Find where the given text appears and provide that cell's center as [X, Y] coordinate. 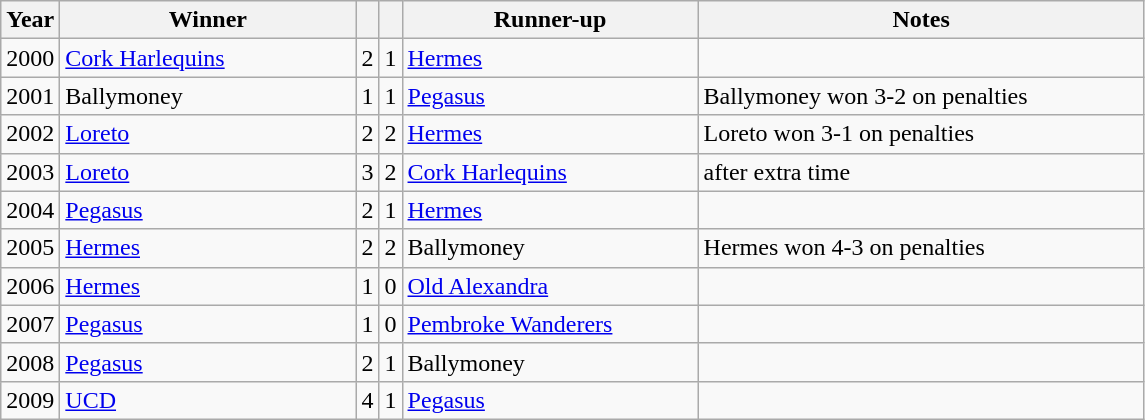
after extra time [921, 172]
2006 [30, 286]
UCD [208, 400]
Runner-up [550, 20]
2008 [30, 362]
Old Alexandra [550, 286]
Winner [208, 20]
Year [30, 20]
Ballymoney won 3-2 on penalties [921, 96]
Pembroke Wanderers [550, 324]
2004 [30, 210]
2003 [30, 172]
2001 [30, 96]
2009 [30, 400]
3 [368, 172]
Notes [921, 20]
2007 [30, 324]
2000 [30, 58]
2002 [30, 134]
4 [368, 400]
Loreto won 3-1 on penalties [921, 134]
2005 [30, 248]
Hermes won 4-3 on penalties [921, 248]
